Locate the cell with the specified text and output its [X, Y] center coordinate. 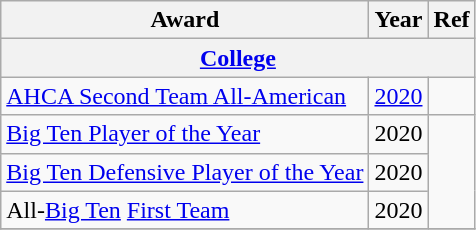
Year [398, 20]
Big Ten Player of the Year [185, 134]
College [238, 58]
Big Ten Defensive Player of the Year [185, 172]
AHCA Second Team All-American [185, 96]
Ref [452, 20]
All-Big Ten First Team [185, 210]
Award [185, 20]
